Return the [X, Y] coordinate for the center point of the cell that contains the specified text.  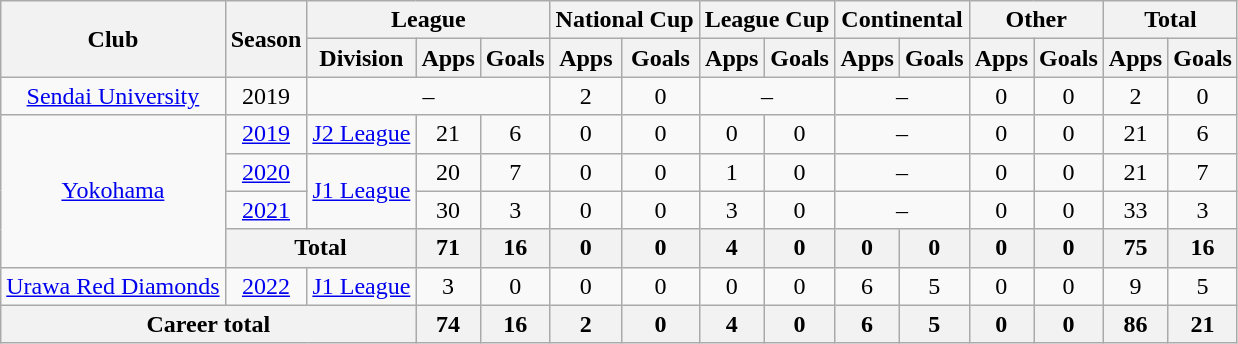
Career total [208, 324]
Division [362, 58]
20 [448, 172]
Yokohama [113, 191]
2022 [266, 286]
86 [1135, 324]
2021 [266, 210]
Other [1036, 20]
9 [1135, 286]
71 [448, 248]
2020 [266, 172]
Urawa Red Diamonds [113, 286]
Club [113, 39]
Sendai University [113, 96]
74 [448, 324]
Continental [902, 20]
League Cup [767, 20]
30 [448, 210]
1 [732, 172]
National Cup [624, 20]
Season [266, 39]
33 [1135, 210]
League [428, 20]
J2 League [362, 134]
75 [1135, 248]
